Pinpoint the cell where the given text exists, returning its (X, Y) midpoint coordinate. 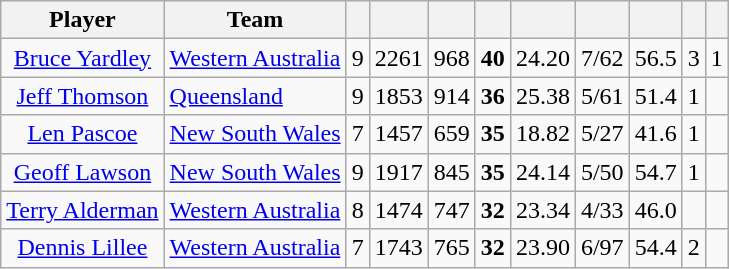
3 (694, 58)
6/97 (602, 248)
24.14 (542, 172)
Queensland (255, 96)
Terry Alderman (82, 210)
36 (492, 96)
24.20 (542, 58)
56.5 (656, 58)
968 (452, 58)
1474 (398, 210)
5/61 (602, 96)
40 (492, 58)
54.7 (656, 172)
18.82 (542, 134)
Bruce Yardley (82, 58)
41.6 (656, 134)
5/27 (602, 134)
25.38 (542, 96)
Len Pascoe (82, 134)
Team (255, 20)
5/50 (602, 172)
Jeff Thomson (82, 96)
659 (452, 134)
Player (82, 20)
46.0 (656, 210)
914 (452, 96)
747 (452, 210)
54.4 (656, 248)
7/62 (602, 58)
23.34 (542, 210)
1853 (398, 96)
1743 (398, 248)
Geoff Lawson (82, 172)
Dennis Lillee (82, 248)
4/33 (602, 210)
765 (452, 248)
1457 (398, 134)
23.90 (542, 248)
845 (452, 172)
2261 (398, 58)
1917 (398, 172)
51.4 (656, 96)
2 (694, 248)
8 (358, 210)
